For the text-containing cell, return its midpoint in [X, Y] coordinate format. 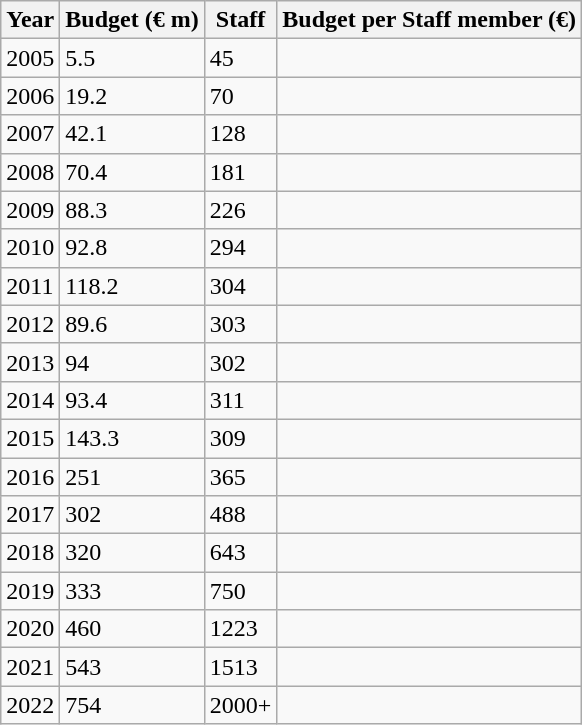
320 [132, 553]
118.2 [132, 286]
2021 [30, 667]
2018 [30, 553]
754 [132, 705]
294 [240, 248]
303 [240, 324]
309 [240, 438]
2009 [30, 210]
Budget per Staff member (€) [430, 20]
2006 [30, 96]
93.4 [132, 400]
2000+ [240, 705]
2007 [30, 134]
143.3 [132, 438]
128 [240, 134]
2005 [30, 58]
2010 [30, 248]
2017 [30, 515]
92.8 [132, 248]
1513 [240, 667]
750 [240, 591]
251 [132, 477]
2012 [30, 324]
89.6 [132, 324]
2016 [30, 477]
88.3 [132, 210]
488 [240, 515]
94 [132, 362]
70 [240, 96]
311 [240, 400]
42.1 [132, 134]
70.4 [132, 172]
226 [240, 210]
2014 [30, 400]
19.2 [132, 96]
1223 [240, 629]
2008 [30, 172]
Year [30, 20]
2011 [30, 286]
5.5 [132, 58]
2019 [30, 591]
2020 [30, 629]
2013 [30, 362]
365 [240, 477]
45 [240, 58]
2015 [30, 438]
304 [240, 286]
2022 [30, 705]
460 [132, 629]
Budget (€ m) [132, 20]
333 [132, 591]
Staff [240, 20]
643 [240, 553]
181 [240, 172]
543 [132, 667]
